Detect which cell encompasses the target text, then output its [X, Y] center coordinate. 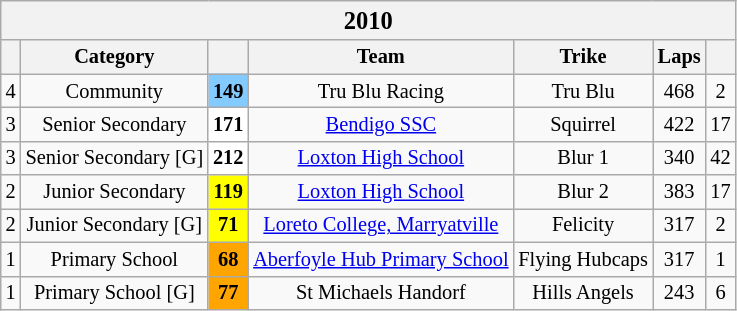
42 [720, 158]
Hills Angels [582, 293]
119 [228, 192]
Blur 1 [582, 158]
Loreto College, Marryatville [380, 225]
2010 [368, 20]
Flying Hubcaps [582, 259]
Aberfoyle Hub Primary School [380, 259]
Senior Secondary [G] [114, 158]
6 [720, 293]
Senior Secondary [114, 124]
171 [228, 124]
71 [228, 225]
77 [228, 293]
St Michaels Handorf [380, 293]
Junior Secondary [G] [114, 225]
422 [680, 124]
149 [228, 91]
Trike [582, 57]
340 [680, 158]
Primary School [G] [114, 293]
Community [114, 91]
Team [380, 57]
Category [114, 57]
Squirrel [582, 124]
Tru Blu Racing [380, 91]
383 [680, 192]
Tru Blu [582, 91]
468 [680, 91]
Bendigo SSC [380, 124]
4 [11, 91]
212 [228, 158]
Junior Secondary [114, 192]
Primary School [114, 259]
68 [228, 259]
Laps [680, 57]
Felicity [582, 225]
Blur 2 [582, 192]
243 [680, 293]
